Find where the given text appears and provide that cell's center as [X, Y] coordinate. 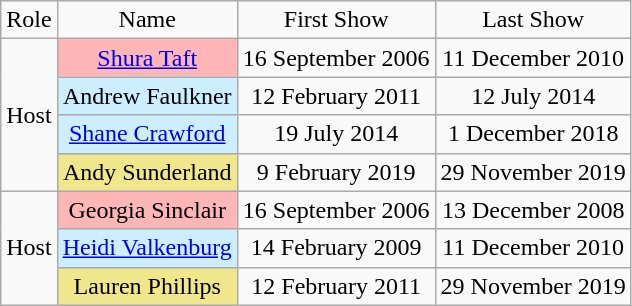
1 December 2018 [533, 134]
12 July 2014 [533, 96]
Andrew Faulkner [147, 96]
9 February 2019 [336, 172]
Last Show [533, 20]
Name [147, 20]
Shane Crawford [147, 134]
Lauren Phillips [147, 286]
First Show [336, 20]
Heidi Valkenburg [147, 248]
13 December 2008 [533, 210]
14 February 2009 [336, 248]
Role [29, 20]
Georgia Sinclair [147, 210]
19 July 2014 [336, 134]
Andy Sunderland [147, 172]
Shura Taft [147, 58]
